Return the (x, y) coordinate for the center point of the cell that contains the specified text.  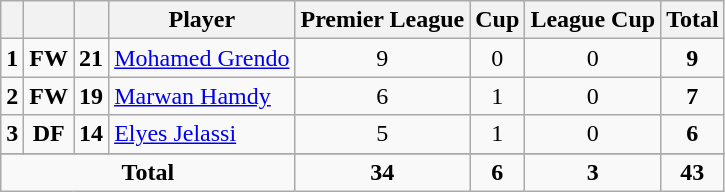
Cup (498, 20)
5 (382, 134)
2 (12, 96)
Player (202, 20)
14 (92, 134)
Elyes Jelassi (202, 134)
Premier League (382, 20)
DF (49, 134)
43 (693, 172)
League Cup (593, 20)
21 (92, 58)
Mohamed Grendo (202, 58)
19 (92, 96)
34 (382, 172)
Marwan Hamdy (202, 96)
7 (693, 96)
